Capture the cell that displays the provided text and extract its (X, Y) central coordinate. 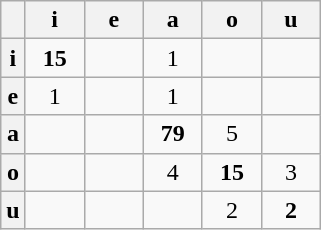
4 (172, 172)
79 (172, 134)
5 (232, 134)
3 (290, 172)
